Determine the [X, Y] coordinate at the center of the cell enclosing the given text.  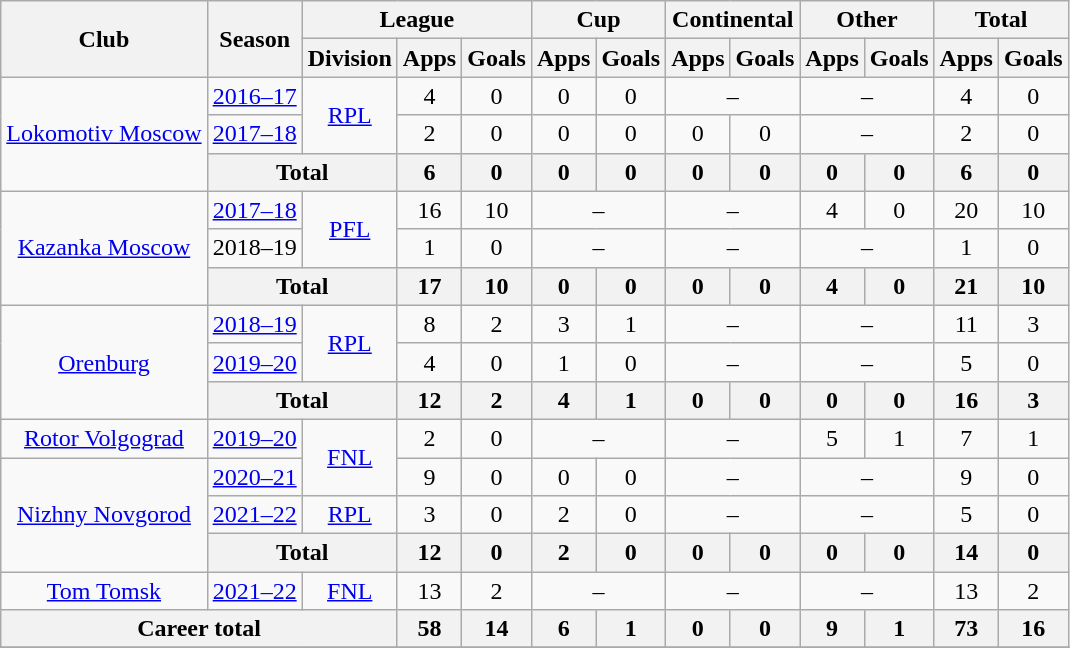
Career total [200, 629]
Continental [733, 20]
17 [429, 286]
21 [966, 286]
Club [104, 39]
League [416, 20]
Lokomotiv Moscow [104, 134]
8 [429, 324]
Tom Tomsk [104, 591]
Division [350, 58]
Cup [598, 20]
20 [966, 210]
11 [966, 324]
7 [966, 438]
Season [254, 39]
Orenburg [104, 362]
PFL [350, 229]
Rotor Volgograd [104, 438]
Other [867, 20]
58 [429, 629]
2020–21 [254, 477]
73 [966, 629]
Kazanka Moscow [104, 248]
2016–17 [254, 96]
Nizhny Novgorod [104, 515]
